Return the [x, y] coordinate for the center point of the cell that contains the specified text.  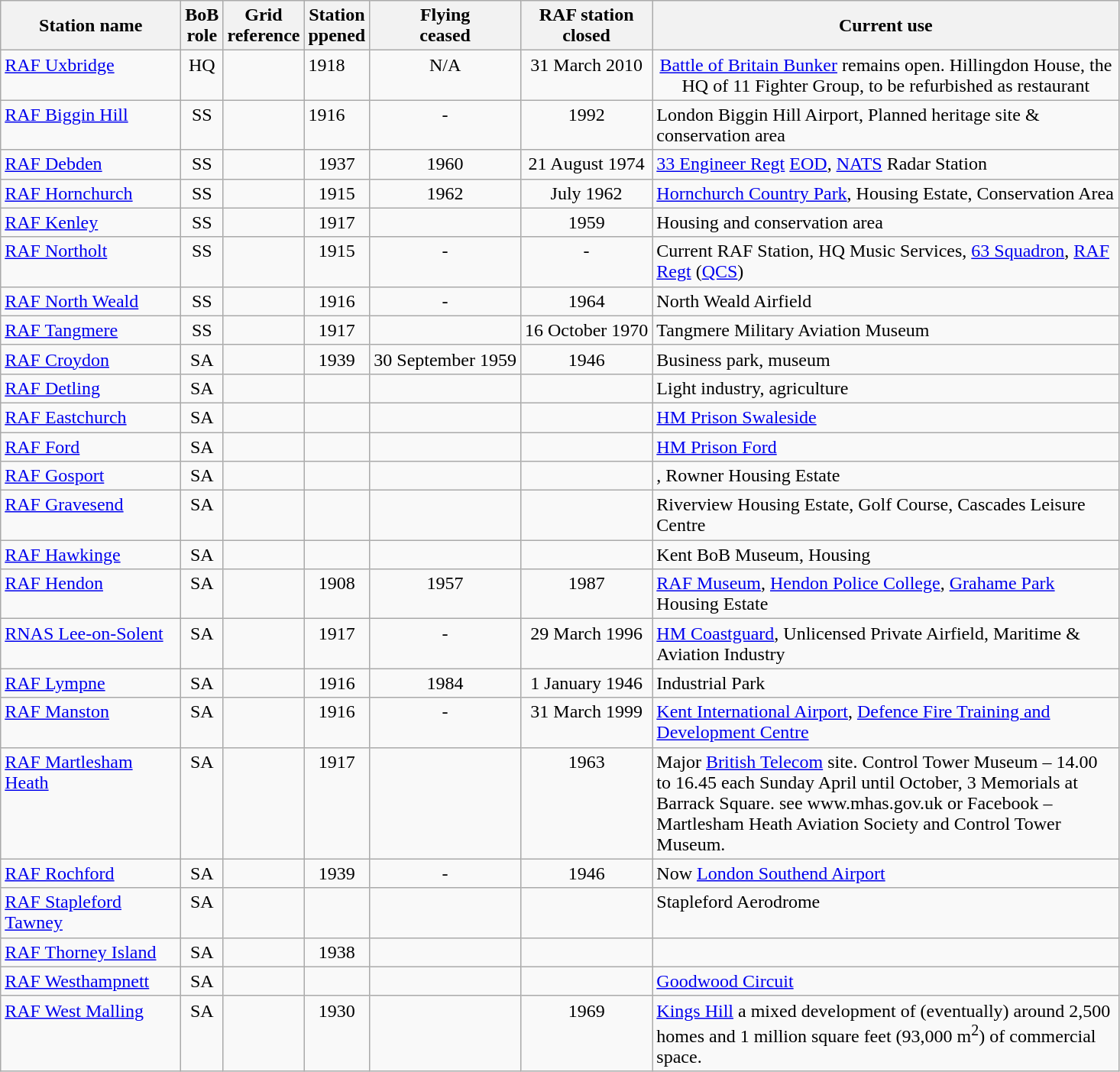
1963 [586, 803]
21 August 1974 [586, 164]
HM Coastguard, Unlicensed Private Airfield, Maritime & Aviation Industry [886, 643]
RAF Croydon [91, 359]
1938 [337, 952]
RAF Gravesend [91, 515]
RAF Hendon [91, 594]
RAF Museum, Hendon Police College, Grahame Park Housing Estate [886, 594]
HM Prison Swaleside [886, 417]
1959 [586, 222]
Battle of Britain Bunker remains open. Hillingdon House, the HQ of 11 Fighter Group, to be refurbished as restaurant [886, 75]
Business park, museum [886, 359]
16 October 1970 [586, 330]
1908 [337, 594]
HM Prison Ford [886, 447]
Goodwood Circuit [886, 981]
RAF Detling [91, 388]
1964 [586, 301]
HQ [202, 75]
1987 [586, 594]
RAF stationclosed [586, 26]
RAF Eastchurch [91, 417]
RAF Kenley [91, 222]
RAF Hornchurch [91, 193]
Hornchurch Country Park, Housing Estate, Conservation Area [886, 193]
Riverview Housing Estate, Golf Course, Cascades Leisure Centre [886, 515]
BoBrole [202, 26]
London Biggin Hill Airport, Planned heritage site & conservation area [886, 125]
1960 [445, 164]
RAF Rochford [91, 873]
Industrial Park [886, 683]
RAF Gosport [91, 476]
Gridreference [264, 26]
1984 [445, 683]
July 1962 [586, 193]
RAF Tangmere [91, 330]
1969 [586, 1033]
RAF Thorney Island [91, 952]
RAF North Weald [91, 301]
North Weald Airfield [886, 301]
RAF Northolt [91, 261]
31 March 1999 [586, 723]
, Rowner Housing Estate [886, 476]
RAF Westhampnett [91, 981]
RAF Martlesham Heath [91, 803]
RAF Hawkinge [91, 555]
Now London Southend Airport [886, 873]
1918 [337, 75]
1957 [445, 594]
Stapleford Aerodrome [886, 912]
Kings Hill a mixed development of (eventually) around 2,500 homes and 1 million square feet (93,000 m2) of commercial space. [886, 1033]
RAF Ford [91, 447]
N/A [445, 75]
Station name [91, 26]
Tangmere Military Aviation Museum [886, 330]
1992 [586, 125]
RAF Debden [91, 164]
Kent BoB Museum, Housing [886, 555]
1962 [445, 193]
Light industry, agriculture [886, 388]
RAF Biggin Hill [91, 125]
Kent International Airport, Defence Fire Training and Development Centre [886, 723]
RAF West Malling [91, 1033]
RNAS Lee-on-Solent [91, 643]
1 January 1946 [586, 683]
31 March 2010 [586, 75]
RAF Lympne [91, 683]
Current use [886, 26]
RAF Manston [91, 723]
RAF Uxbridge [91, 75]
Housing and conservation area [886, 222]
Flyingceased [445, 26]
RAF Stapleford Tawney [91, 912]
1937 [337, 164]
Stationppened [337, 26]
1930 [337, 1033]
Current RAF Station, HQ Music Services, 63 Squadron, RAF Regt (QCS) [886, 261]
33 Engineer Regt EOD, NATS Radar Station [886, 164]
29 March 1996 [586, 643]
30 September 1959 [445, 359]
